Pinpoint the cell where the given text exists, returning its (X, Y) midpoint coordinate. 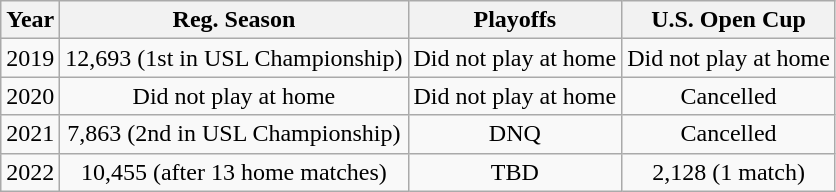
12,693 (1st in USL Championship) (234, 58)
Reg. Season (234, 20)
DNQ (515, 134)
2019 (30, 58)
10,455 (after 13 home matches) (234, 172)
2020 (30, 96)
7,863 (2nd in USL Championship) (234, 134)
2022 (30, 172)
2021 (30, 134)
U.S. Open Cup (729, 20)
Year (30, 20)
TBD (515, 172)
2,128 (1 match) (729, 172)
Playoffs (515, 20)
